Identify which cell holds the provided text, then report its (x, y) central coordinate. 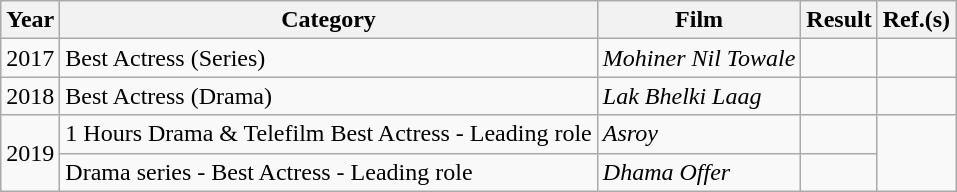
Result (839, 20)
Drama series - Best Actress - Leading role (328, 172)
Dhama Offer (699, 172)
Lak Bhelki Laag (699, 96)
Year (30, 20)
2018 (30, 96)
Asroy (699, 134)
2017 (30, 58)
Film (699, 20)
Best Actress (Drama) (328, 96)
Ref.(s) (916, 20)
1 Hours Drama & Telefilm Best Actress - Leading role (328, 134)
Mohiner Nil Towale (699, 58)
2019 (30, 153)
Category (328, 20)
Best Actress (Series) (328, 58)
